Locate the cell with the specified text and output its [X, Y] center coordinate. 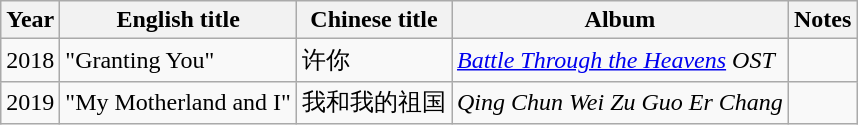
"My Motherland and I" [178, 102]
Qing Chun Wei Zu Guo Er Chang [620, 102]
2018 [30, 60]
许你 [374, 60]
Chinese title [374, 20]
English title [178, 20]
"Granting You" [178, 60]
Battle Through the Heavens OST [620, 60]
2019 [30, 102]
Year [30, 20]
我和我的祖国 [374, 102]
Notes [822, 20]
Album [620, 20]
